For the text-containing cell, return its midpoint in [x, y] coordinate format. 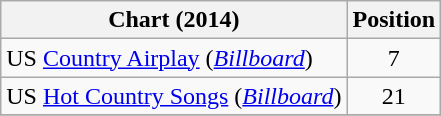
US Country Airplay (Billboard) [174, 58]
7 [394, 58]
US Hot Country Songs (Billboard) [174, 96]
21 [394, 96]
Chart (2014) [174, 20]
Position [394, 20]
